Search for the cell housing the specified text and yield its [x, y] center coordinate. 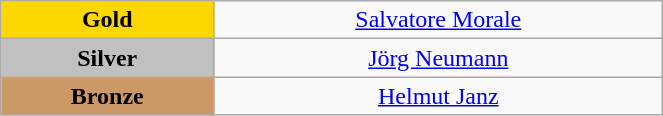
Gold [108, 20]
Jörg Neumann [438, 58]
Salvatore Morale [438, 20]
Helmut Janz [438, 96]
Bronze [108, 96]
Silver [108, 58]
